Return [X, Y] of the center of cell containing provided text 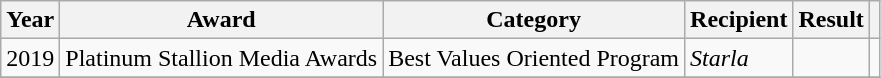
Year [30, 20]
2019 [30, 58]
Platinum Stallion Media Awards [222, 58]
Best Values Oriented Program [534, 58]
Category [534, 20]
Starla [739, 58]
Award [222, 20]
Recipient [739, 20]
Result [831, 20]
